Output the (X, Y) coordinate of the center of the cell containing the given text.  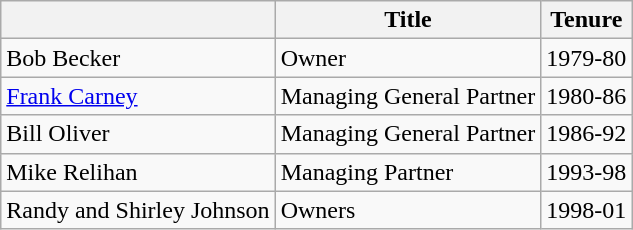
1980-86 (586, 96)
Title (408, 20)
1986-92 (586, 134)
1979-80 (586, 58)
Managing Partner (408, 172)
Owner (408, 58)
Mike Relihan (138, 172)
Bob Becker (138, 58)
1993-98 (586, 172)
Owners (408, 210)
1998-01 (586, 210)
Bill Oliver (138, 134)
Randy and Shirley Johnson (138, 210)
Frank Carney (138, 96)
Tenure (586, 20)
